Capture the cell that displays the provided text and extract its (x, y) central coordinate. 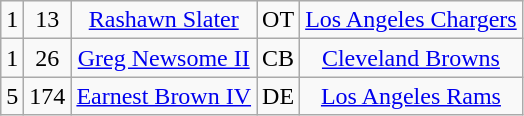
OT (278, 20)
Cleveland Browns (412, 58)
Rashawn Slater (164, 20)
5 (12, 96)
13 (48, 20)
Los Angeles Chargers (412, 20)
Greg Newsome II (164, 58)
Earnest Brown IV (164, 96)
26 (48, 58)
Los Angeles Rams (412, 96)
174 (48, 96)
DE (278, 96)
CB (278, 58)
